From the cell containing the given text, extract its center point as (X, Y) coordinate. 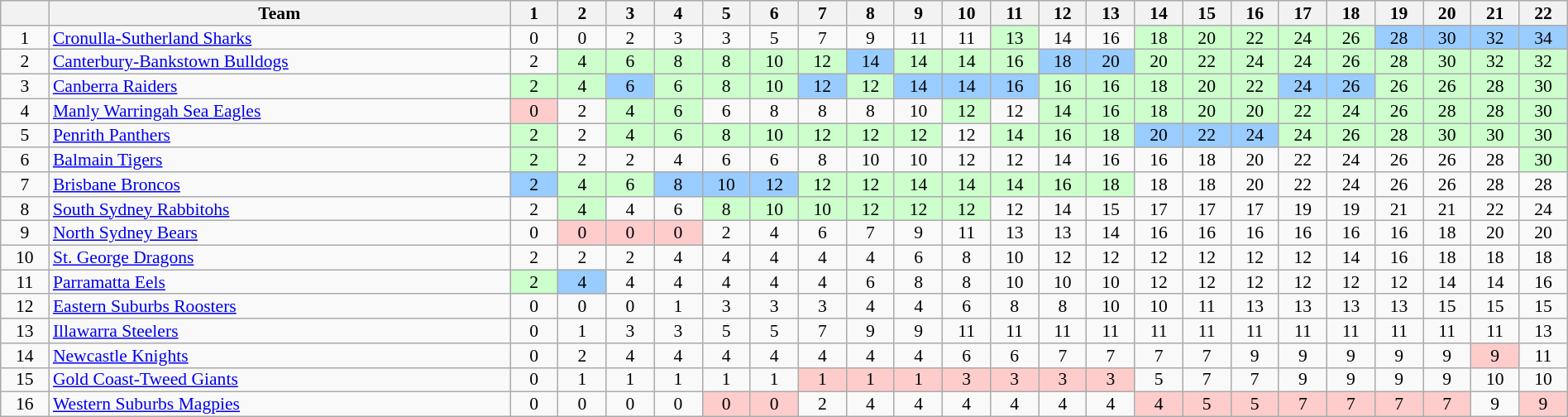
Penrith Panthers (280, 136)
Gold Coast-Tweed Giants (280, 380)
North Sydney Bears (280, 233)
Western Suburbs Magpies (280, 405)
Cronulla-Sutherland Sharks (280, 38)
Illawarra Steelers (280, 331)
South Sydney Rabbitohs (280, 209)
Team (280, 13)
Canberra Raiders (280, 87)
St. George Dragons (280, 258)
Brisbane Broncos (280, 185)
Eastern Suburbs Roosters (280, 307)
Manly Warringah Sea Eagles (280, 111)
Canterbury-Bankstown Bulldogs (280, 62)
Balmain Tigers (280, 160)
34 (1543, 38)
Newcastle Knights (280, 356)
Parramatta Eels (280, 282)
